Return the [X, Y] coordinate for the center point of the cell that contains the specified text.  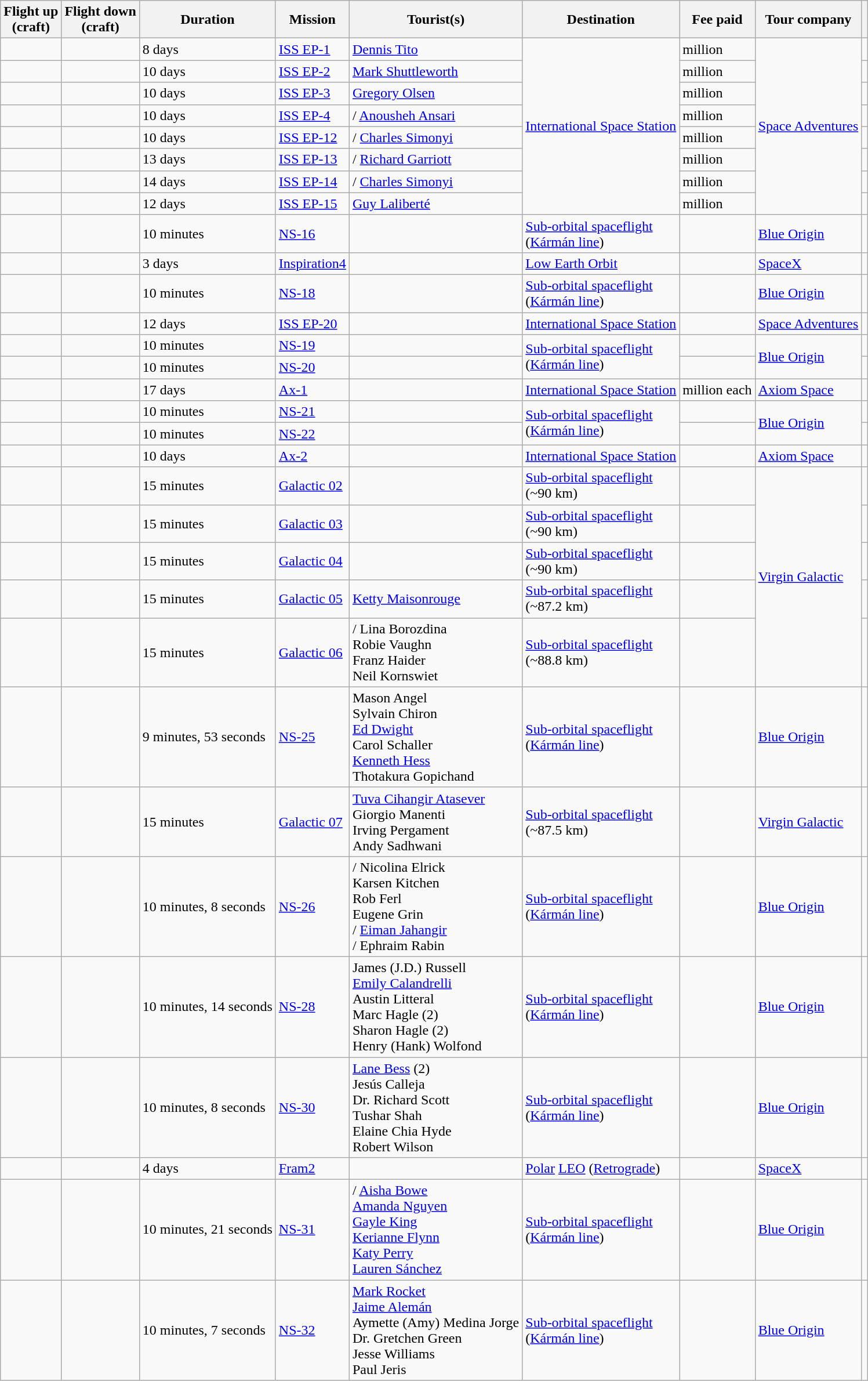
Destination [601, 20]
Gregory Olsen [435, 93]
NS-22 [312, 434]
8 days [208, 49]
NS-20 [312, 368]
NS-30 [312, 1107]
Guy Laliberté [435, 204]
Sub-orbital spaceflight(~87.5 km) [601, 821]
ISS EP-15 [312, 204]
10 minutes, 14 seconds [208, 1007]
ISS EP-3 [312, 93]
James (J.D.) Russell Emily Calandrelli Austin Litteral Marc Hagle (2) Sharon Hagle (2) Henry (Hank) Wolfond [435, 1007]
Low Earth Orbit [601, 263]
Dennis Tito [435, 49]
Inspiration4 [312, 263]
ISS EP-14 [312, 182]
/ Lina Borozdina Robie Vaughn Franz Haider Neil Kornswiet [435, 652]
Galactic 02 [312, 486]
17 days [208, 390]
/ Anousheh Ansari [435, 115]
3 days [208, 263]
ISS EP-13 [312, 160]
9 minutes, 53 seconds [208, 737]
ISS EP-1 [312, 49]
Polar LEO (Retrograde) [601, 1169]
Tuva Cihangir Atasever Giorgio Manenti Irving Pergament Andy Sadhwani [435, 821]
ISS EP-12 [312, 137]
Tourist(s) [435, 20]
ISS EP-20 [312, 323]
13 days [208, 160]
10 minutes, 7 seconds [208, 1331]
Fee paid [717, 20]
million each [717, 390]
Mission [312, 20]
/ Richard Garriott [435, 160]
Sub-orbital spaceflight(~87.2 km) [601, 599]
Ketty Maisonrouge [435, 599]
4 days [208, 1169]
NS-21 [312, 412]
Sub-orbital spaceflight(~88.8 km) [601, 652]
ISS EP-2 [312, 71]
Tour company [808, 20]
Ax-1 [312, 390]
NS-26 [312, 906]
Galactic 03 [312, 523]
Galactic 04 [312, 561]
ISS EP-4 [312, 115]
NS-16 [312, 233]
Fram2 [312, 1169]
10 minutes, 21 seconds [208, 1230]
NS-31 [312, 1230]
NS-19 [312, 346]
Mark Rocket Jaime Alemán Aymette (Amy) Medina Jorge Dr. Gretchen Green Jesse Williams Paul Jeris [435, 1331]
Mason Angel Sylvain Chiron Ed Dwight Carol Schaller Kenneth Hess Thotakura Gopichand [435, 737]
Galactic 07 [312, 821]
NS-18 [312, 293]
Ax-2 [312, 456]
14 days [208, 182]
NS-28 [312, 1007]
Duration [208, 20]
NS-25 [312, 737]
/ Aisha Bowe Amanda Nguyen Gayle King Kerianne Flynn Katy Perry Lauren Sánchez [435, 1230]
Mark Shuttleworth [435, 71]
Flight down(craft) [100, 20]
Flight up(craft) [31, 20]
Galactic 05 [312, 599]
NS-32 [312, 1331]
/ Nicolina Elrick Karsen Kitchen Rob Ferl Eugene Grin/ Eiman Jahangir/ Ephraim Rabin [435, 906]
Lane Bess (2) Jesús Calleja Dr. Richard Scott Tushar Shah Elaine Chia Hyde Robert Wilson [435, 1107]
Galactic 06 [312, 652]
